Scan for the cell matching the given text and deliver its (x, y) coordinate at center. 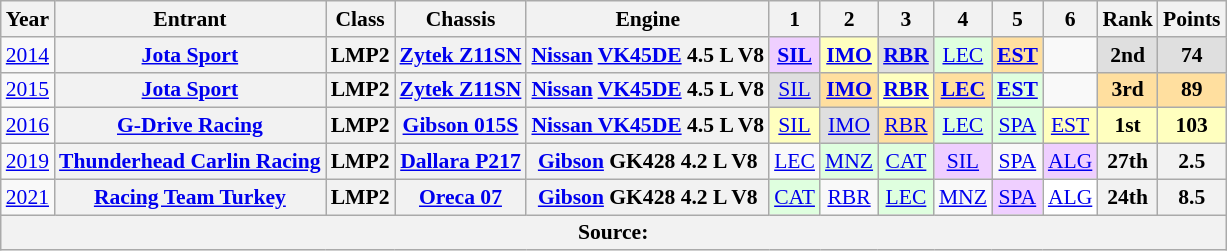
Dallara P217 (461, 162)
Points (1192, 19)
2014 (28, 55)
3rd (1128, 90)
Year (28, 19)
8.5 (1192, 197)
1 (794, 19)
2019 (28, 162)
Class (360, 19)
Engine (648, 19)
2021 (28, 197)
2nd (1128, 55)
4 (963, 19)
Thunderhead Carlin Racing (190, 162)
24th (1128, 197)
Oreca 07 (461, 197)
2015 (28, 90)
74 (1192, 55)
2016 (28, 126)
Source: (614, 233)
G-Drive Racing (190, 126)
27th (1128, 162)
Gibson 015S (461, 126)
5 (1018, 19)
1st (1128, 126)
Chassis (461, 19)
Racing Team Turkey (190, 197)
3 (906, 19)
Rank (1128, 19)
2.5 (1192, 162)
6 (1070, 19)
89 (1192, 90)
103 (1192, 126)
2 (849, 19)
Entrant (190, 19)
